Return the [x, y] coordinate for the center point of the cell that contains the specified text.  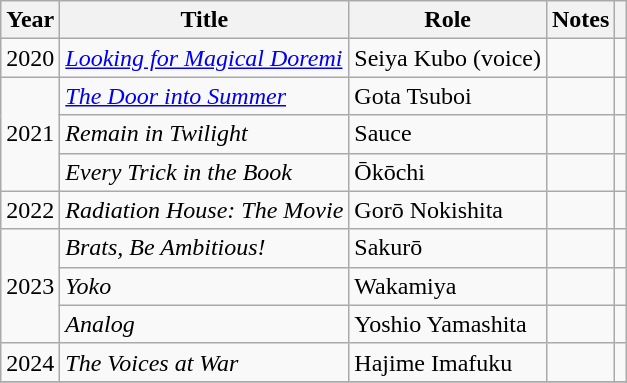
Ōkōchi [448, 172]
2023 [30, 286]
Radiation House: The Movie [204, 210]
Yoshio Yamashita [448, 324]
The Door into Summer [204, 96]
2020 [30, 58]
Remain in Twilight [204, 134]
Role [448, 20]
Yoko [204, 286]
Gorō Nokishita [448, 210]
The Voices at War [204, 362]
Wakamiya [448, 286]
Sauce [448, 134]
Every Trick in the Book [204, 172]
Hajime Imafuku [448, 362]
Title [204, 20]
Notes [580, 20]
2022 [30, 210]
Looking for Magical Doremi [204, 58]
Analog [204, 324]
Sakurō [448, 248]
2024 [30, 362]
Brats, Be Ambitious! [204, 248]
Seiya Kubo (voice) [448, 58]
Year [30, 20]
Gota Tsuboi [448, 96]
2021 [30, 134]
